Extract the [X, Y] coordinate from the center of the cell holding the provided text.  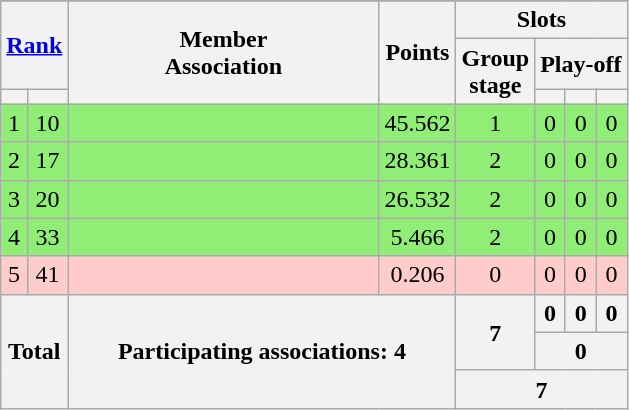
10 [47, 123]
5 [14, 275]
26.532 [418, 199]
17 [47, 161]
28.361 [418, 161]
33 [47, 237]
5.466 [418, 237]
4 [14, 237]
Points [418, 52]
0.206 [418, 275]
Groupstage [496, 72]
3 [14, 199]
Participating associations: 4 [262, 351]
41 [47, 275]
Rank [34, 45]
45.562 [418, 123]
Slots [542, 20]
Play-off [581, 64]
20 [47, 199]
MemberAssociation [224, 52]
Total [34, 351]
